From the cell containing the given text, extract its center point as [X, Y] coordinate. 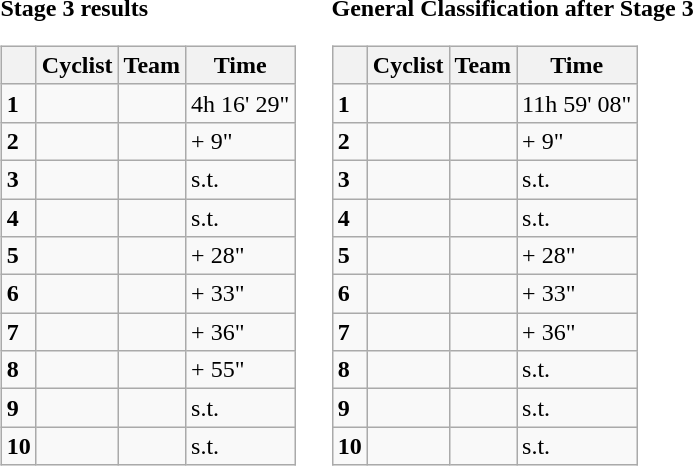
11h 59' 08" [577, 103]
4h 16' 29" [240, 103]
+ 55" [240, 370]
